Return (x, y) of the center of cell containing provided text 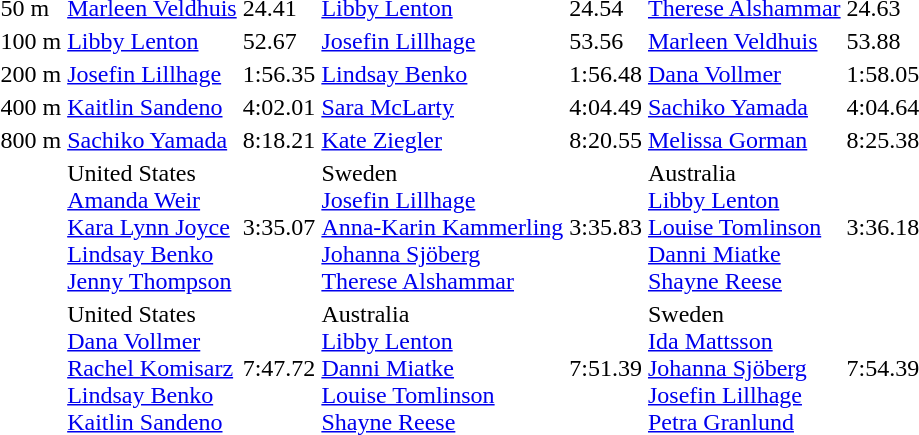
1:56.48 (606, 74)
4:04.49 (606, 107)
1:56.35 (279, 74)
Kaitlin Sandeno (152, 107)
53.56 (606, 41)
Kate Ziegler (442, 140)
Sara McLarty (442, 107)
Marleen Veldhuis (744, 41)
Libby Lenton (152, 41)
Melissa Gorman (744, 140)
4:02.01 (279, 107)
3:35.07 (279, 227)
8:20.55 (606, 140)
52.67 (279, 41)
Dana Vollmer (744, 74)
AustraliaLibby LentonLouise TomlinsonDanni MiatkeShayne Reese (744, 227)
United StatesAmanda WeirKara Lynn JoyceLindsay BenkoJenny Thompson (152, 227)
SwedenJosefin LillhageAnna-Karin KammerlingJohanna SjöbergTherese Alshammar (442, 227)
8:18.21 (279, 140)
3:35.83 (606, 227)
Lindsay Benko (442, 74)
